Capture the cell that displays the provided text and extract its (x, y) central coordinate. 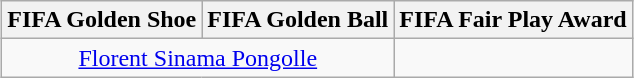
Florent Sinama Pongolle (198, 58)
FIFA Golden Ball (298, 20)
FIFA Golden Shoe (102, 20)
FIFA Fair Play Award (513, 20)
